Capture the cell that displays the provided text and extract its [X, Y] central coordinate. 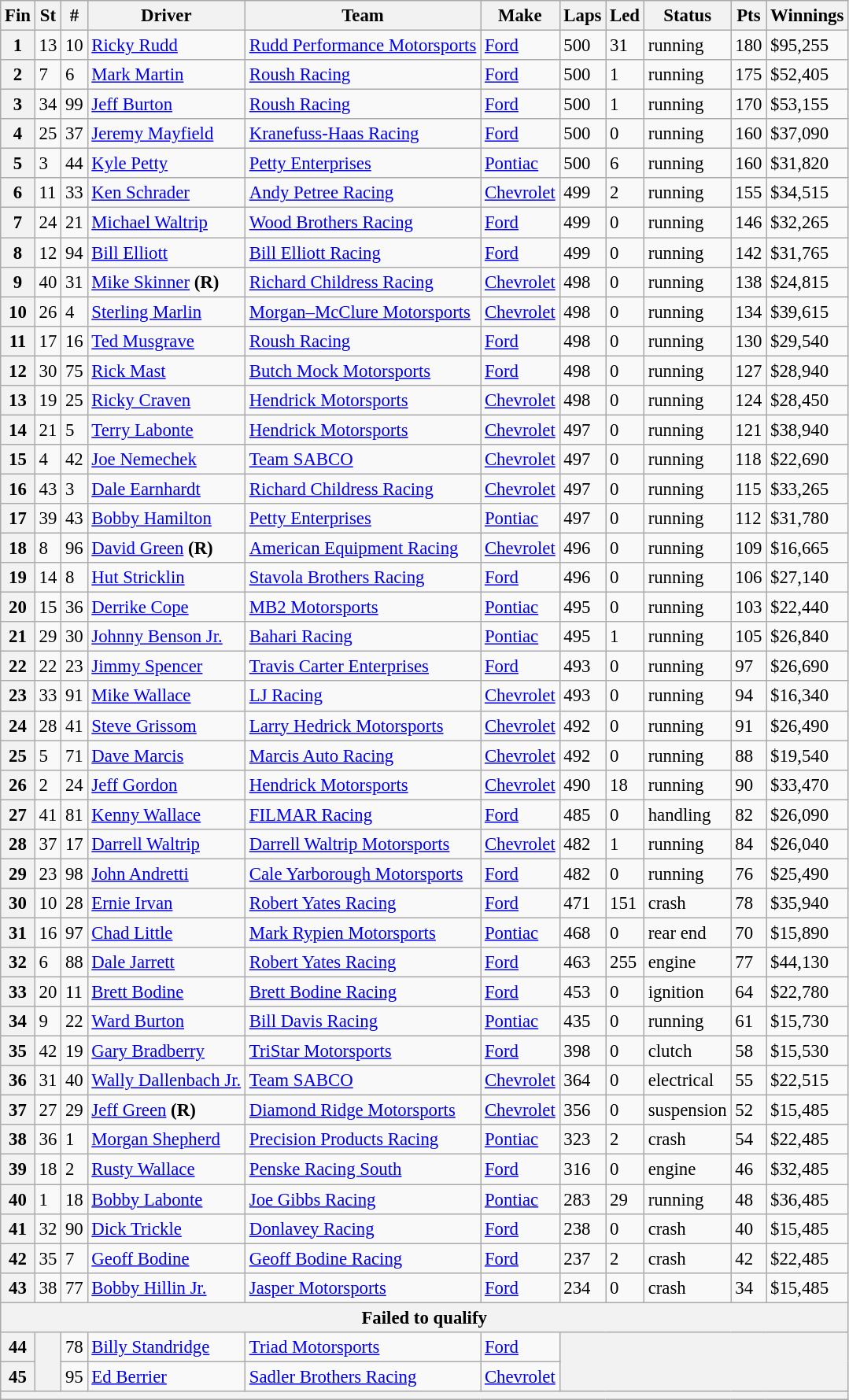
134 [749, 312]
$36,485 [807, 1199]
435 [582, 1021]
Driver [166, 16]
468 [582, 933]
115 [749, 489]
151 [625, 903]
Mike Skinner (R) [166, 282]
$28,940 [807, 371]
Derrike Cope [166, 608]
Precision Products Racing [362, 1140]
Bill Elliott [166, 253]
Diamond Ridge Motorsports [362, 1110]
MB2 Motorsports [362, 608]
490 [582, 785]
suspension [688, 1110]
Bobby Hamilton [166, 519]
Status [688, 16]
356 [582, 1110]
109 [749, 549]
364 [582, 1080]
$15,530 [807, 1051]
Laps [582, 16]
105 [749, 637]
99 [74, 105]
Pts [749, 16]
$22,515 [807, 1080]
$33,470 [807, 785]
Dale Earnhardt [166, 489]
76 [749, 874]
Jimmy Spencer [166, 667]
Rudd Performance Motorsports [362, 46]
Michael Waltrip [166, 223]
Mark Rypien Motorsports [362, 933]
46 [749, 1169]
Kenny Wallace [166, 815]
Geoff Bodine Racing [362, 1258]
234 [582, 1287]
112 [749, 519]
$44,130 [807, 962]
Rick Mast [166, 371]
82 [749, 815]
127 [749, 371]
142 [749, 253]
Travis Carter Enterprises [362, 667]
Joe Nemechek [166, 460]
71 [74, 755]
handling [688, 815]
clutch [688, 1051]
54 [749, 1140]
Sadler Brothers Racing [362, 1376]
$32,485 [807, 1169]
Jasper Motorsports [362, 1287]
Mark Martin [166, 75]
Bahari Racing [362, 637]
$26,490 [807, 726]
# [74, 16]
Andy Petree Racing [362, 193]
61 [749, 1021]
98 [74, 874]
55 [749, 1080]
Dick Trickle [166, 1228]
Donlavey Racing [362, 1228]
Stavola Brothers Racing [362, 578]
John Andretti [166, 874]
316 [582, 1169]
138 [749, 282]
$22,690 [807, 460]
$22,780 [807, 992]
American Equipment Racing [362, 549]
Ed Berrier [166, 1376]
Penske Racing South [362, 1169]
103 [749, 608]
58 [749, 1051]
Bill Davis Racing [362, 1021]
rear end [688, 933]
$31,780 [807, 519]
TriStar Motorsports [362, 1051]
LJ Racing [362, 696]
Morgan–McClure Motorsports [362, 312]
118 [749, 460]
$26,040 [807, 844]
45 [18, 1376]
155 [749, 193]
$95,255 [807, 46]
48 [749, 1199]
$38,940 [807, 430]
Winnings [807, 16]
Gary Bradberry [166, 1051]
Marcis Auto Racing [362, 755]
Jeff Gordon [166, 785]
Sterling Marlin [166, 312]
Brett Bodine Racing [362, 992]
St [47, 16]
238 [582, 1228]
70 [749, 933]
$24,815 [807, 282]
$26,840 [807, 637]
Ricky Craven [166, 401]
Bobby Hillin Jr. [166, 1287]
$39,615 [807, 312]
Johnny Benson Jr. [166, 637]
$15,730 [807, 1021]
Chad Little [166, 933]
$15,890 [807, 933]
Kranefuss-Haas Racing [362, 134]
Joe Gibbs Racing [362, 1199]
Steve Grissom [166, 726]
Darrell Waltrip Motorsports [362, 844]
$37,090 [807, 134]
$26,090 [807, 815]
Butch Mock Motorsports [362, 371]
Hut Stricklin [166, 578]
453 [582, 992]
255 [625, 962]
Make [520, 16]
$28,450 [807, 401]
121 [749, 430]
$31,820 [807, 164]
$16,665 [807, 549]
283 [582, 1199]
Mike Wallace [166, 696]
ignition [688, 992]
Ted Musgrave [166, 341]
Ken Schrader [166, 193]
180 [749, 46]
$32,265 [807, 223]
170 [749, 105]
$29,540 [807, 341]
237 [582, 1258]
$31,765 [807, 253]
Wally Dallenbach Jr. [166, 1080]
Ernie Irvan [166, 903]
Failed to qualify [425, 1317]
Fin [18, 16]
106 [749, 578]
Dale Jarrett [166, 962]
64 [749, 992]
$34,515 [807, 193]
75 [74, 371]
Cale Yarborough Motorsports [362, 874]
$16,340 [807, 696]
Bill Elliott Racing [362, 253]
Led [625, 16]
96 [74, 549]
$27,140 [807, 578]
95 [74, 1376]
FILMAR Racing [362, 815]
Jeff Burton [166, 105]
Terry Labonte [166, 430]
$33,265 [807, 489]
146 [749, 223]
electrical [688, 1080]
$52,405 [807, 75]
463 [582, 962]
$35,940 [807, 903]
81 [74, 815]
398 [582, 1051]
Billy Standridge [166, 1347]
Ricky Rudd [166, 46]
323 [582, 1140]
Jeremy Mayfield [166, 134]
471 [582, 903]
Rusty Wallace [166, 1169]
Jeff Green (R) [166, 1110]
485 [582, 815]
$19,540 [807, 755]
130 [749, 341]
Ward Burton [166, 1021]
175 [749, 75]
David Green (R) [166, 549]
Darrell Waltrip [166, 844]
Wood Brothers Racing [362, 223]
Team [362, 16]
124 [749, 401]
$25,490 [807, 874]
Larry Hedrick Motorsports [362, 726]
Triad Motorsports [362, 1347]
Morgan Shepherd [166, 1140]
$53,155 [807, 105]
Geoff Bodine [166, 1258]
Bobby Labonte [166, 1199]
Brett Bodine [166, 992]
Kyle Petty [166, 164]
52 [749, 1110]
$22,440 [807, 608]
Dave Marcis [166, 755]
84 [749, 844]
$26,690 [807, 667]
